Capture the cell that displays the provided text and extract its (X, Y) central coordinate. 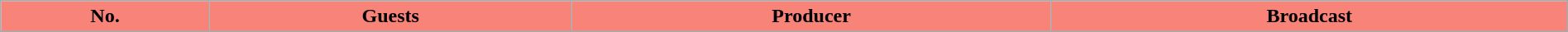
No. (106, 16)
Producer (811, 16)
Broadcast (1309, 16)
Guests (390, 16)
